Scan for the cell matching the given text and deliver its [x, y] coordinate at center. 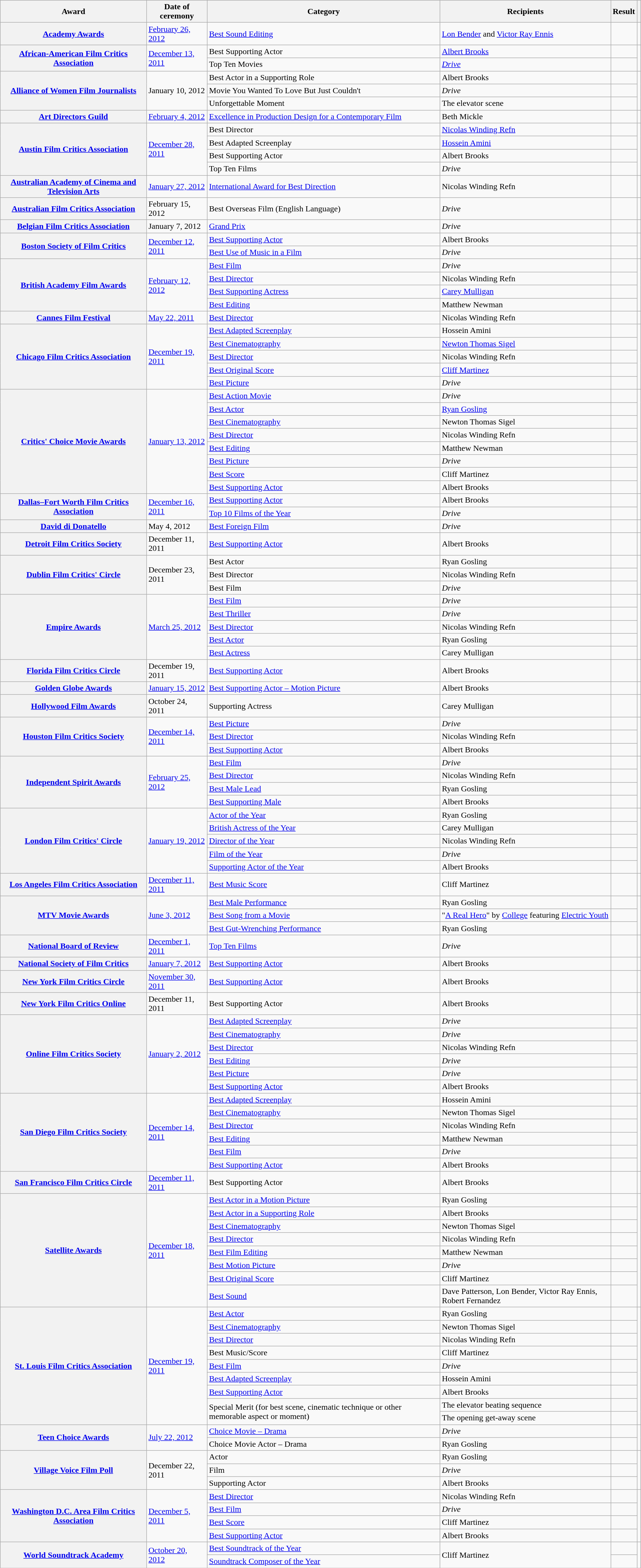
Top Ten Movies [324, 64]
International Award for Best Direction [324, 186]
December 16, 2011 [177, 507]
February 15, 2012 [177, 209]
Special Merit (for best scene, cinematic technique or other memorable aspect or moment) [324, 1411]
Choice Movie – Drama [324, 1431]
Date of ceremony [177, 12]
Best Thriller [324, 614]
May 4, 2012 [177, 526]
Best Male Performance [324, 902]
January 13, 2012 [177, 441]
Online Film Critics Society [73, 1054]
February 25, 2012 [177, 782]
Category [324, 12]
Florida Film Critics Circle [73, 671]
David di Donatello [73, 526]
Best Actor in a Motion Picture [324, 1200]
Best Use of Music in a Film [324, 252]
Best Music/Score [324, 1353]
Dublin Film Critics' Circle [73, 575]
February 26, 2012 [177, 34]
Houston Film Critics Society [73, 737]
St. Louis Film Critics Association [73, 1366]
January 2, 2012 [177, 1054]
January 19, 2012 [177, 841]
Best Supporting Male [324, 802]
Dallas–Fort Worth Film Critics Association [73, 507]
Best Song from a Movie [324, 915]
December 5, 2011 [177, 1516]
Result [624, 12]
Best Gut-Wrenching Performance [324, 928]
December 22, 2011 [177, 1470]
Lon Bender and Victor Ray Ennis [525, 34]
Alliance of Women Film Journalists [73, 90]
London Film Critics' Circle [73, 841]
Critics' Choice Movie Awards [73, 441]
British Actress of the Year [324, 828]
Actor of the Year [324, 815]
December 18, 2011 [177, 1250]
Excellence in Production Design for a Contemporary Film [324, 116]
The elevator scene [525, 103]
The opening get-away scene [525, 1418]
Best Music Score [324, 885]
Chicago Film Critics Association [73, 357]
Best Overseas Film (English Language) [324, 209]
British Academy Film Awards [73, 285]
Award [73, 12]
African-American Film Critics Association [73, 58]
Satellite Awards [73, 1250]
May 22, 2011 [177, 318]
Recipients [525, 12]
Village Voice Film Poll [73, 1470]
October 20, 2012 [177, 1555]
Movie You Wanted To Love But Just Couldn't [324, 90]
The elevator beating sequence [525, 1405]
Film [324, 1470]
December 12, 2011 [177, 246]
Director of the Year [324, 841]
January 27, 2012 [177, 186]
Film of the Year [324, 854]
Top 10 Films of the Year [324, 513]
Teen Choice Awards [73, 1437]
World Soundtrack Academy [73, 1555]
Australian Academy of Cinema and Television Arts [73, 186]
San Diego Film Critics Society [73, 1132]
Hollywood Film Awards [73, 706]
Best Action Movie [324, 396]
Best Male Lead [324, 789]
Supporting Actress [324, 706]
March 25, 2012 [177, 627]
Belgian Film Critics Association [73, 226]
Detroit Film Critics Society [73, 544]
December 23, 2011 [177, 575]
February 4, 2012 [177, 116]
Best Soundtrack of the Year [324, 1548]
October 24, 2011 [177, 706]
Supporting Actor of the Year [324, 867]
New York Film Critics Circle [73, 981]
Beth Mickle [525, 116]
June 3, 2012 [177, 915]
Empire Awards [73, 627]
Best Supporting Actor – Motion Picture [324, 688]
National Society of Film Critics [73, 964]
January 10, 2012 [177, 90]
Dave Patterson, Lon Bender, Victor Ray Ennis, Robert Fernandez [525, 1296]
Academy Awards [73, 34]
"A Real Hero" by College featuring Electric Youth [525, 915]
Los Angeles Film Critics Association [73, 885]
Boston Society of Film Critics [73, 246]
Austin Film Critics Association [73, 149]
Cannes Film Festival [73, 318]
MTV Movie Awards [73, 915]
Actor [324, 1457]
New York Film Critics Online [73, 1004]
Choice Movie Actor – Drama [324, 1444]
Best Film Editing [324, 1252]
San Francisco Film Critics Circle [73, 1183]
Best Motion Picture [324, 1265]
Golden Globe Awards [73, 688]
July 22, 2012 [177, 1437]
Best Sound [324, 1296]
Washington D.C. Area Film Critics Association [73, 1516]
Art Directors Guild [73, 116]
Soundtrack Composer of the Year [324, 1561]
Independent Spirit Awards [73, 782]
Grand Prix [324, 226]
Best Supporting Actress [324, 292]
Best Actress [324, 653]
December 13, 2011 [177, 58]
Best Foreign Film [324, 526]
December 1, 2011 [177, 946]
Best Sound Editing [324, 34]
November 30, 2011 [177, 981]
February 12, 2012 [177, 285]
Supporting Actor [324, 1483]
Australian Film Critics Association [73, 209]
Unforgettable Moment [324, 103]
National Board of Review [73, 946]
December 28, 2011 [177, 149]
January 15, 2012 [177, 688]
